Return (x, y) of the center of cell containing provided text 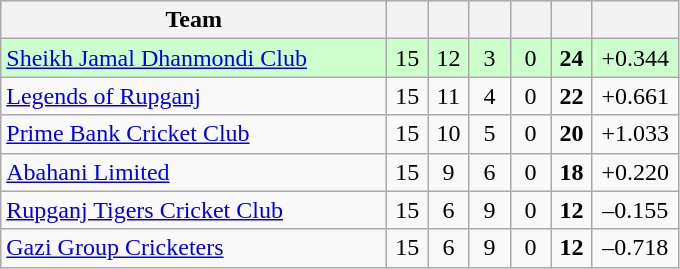
+0.220 (635, 172)
Legends of Rupganj (194, 96)
11 (448, 96)
Team (194, 20)
3 (490, 58)
20 (572, 134)
Sheikh Jamal Dhanmondi Club (194, 58)
5 (490, 134)
Prime Bank Cricket Club (194, 134)
22 (572, 96)
–0.155 (635, 210)
Abahani Limited (194, 172)
4 (490, 96)
+0.661 (635, 96)
10 (448, 134)
+0.344 (635, 58)
+1.033 (635, 134)
24 (572, 58)
Gazi Group Cricketers (194, 248)
–0.718 (635, 248)
18 (572, 172)
Rupganj Tigers Cricket Club (194, 210)
